Scan for the cell matching the given text and deliver its [X, Y] coordinate at center. 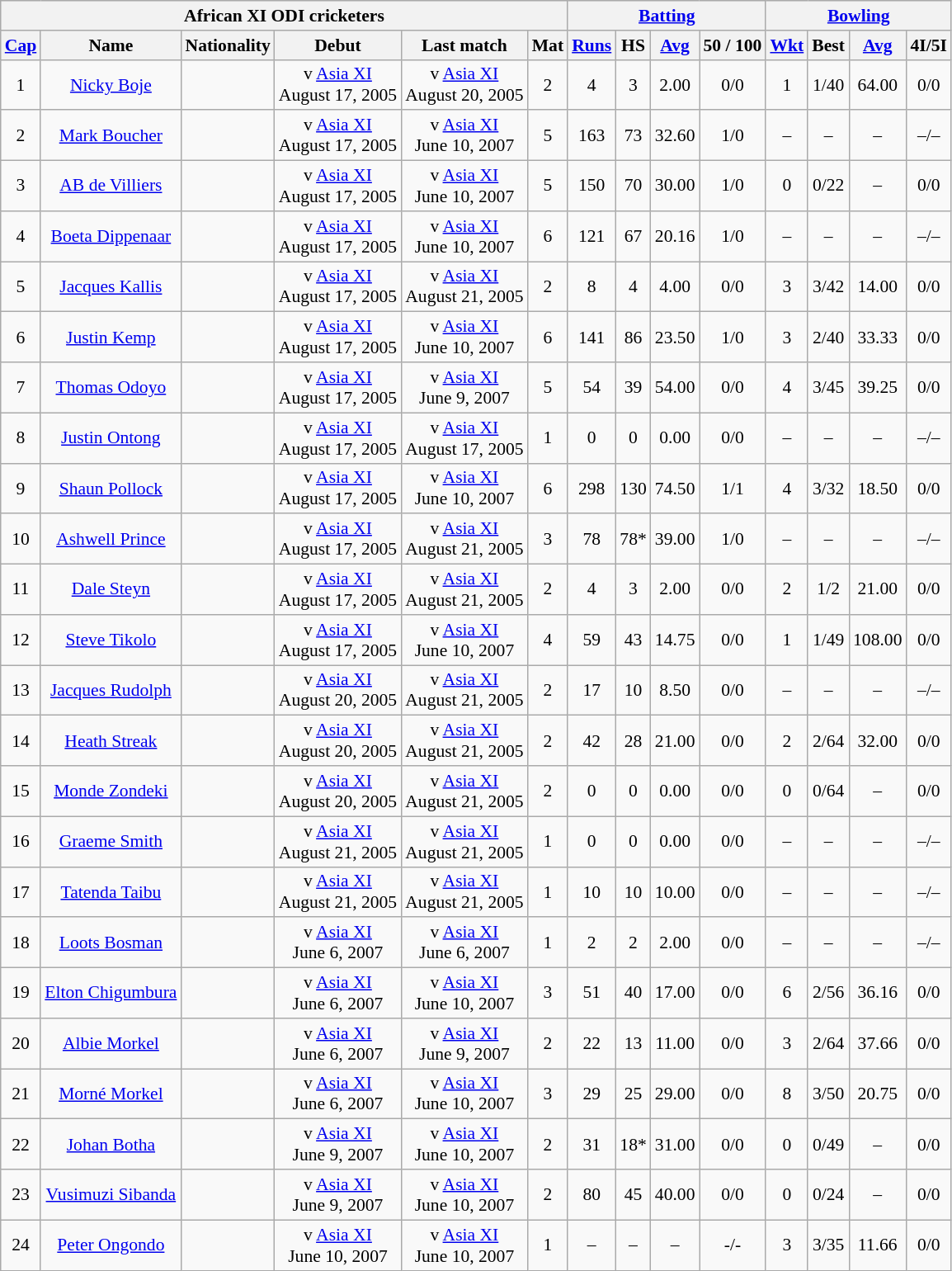
80 [591, 1195]
11.66 [878, 1245]
43 [634, 640]
21 [21, 1094]
3/32 [828, 489]
14 [21, 741]
14.75 [675, 640]
8.50 [675, 690]
Graeme Smith [111, 842]
Ashwell Prince [111, 540]
32.60 [675, 135]
Peter Ongondo [111, 1245]
78 [591, 540]
40.00 [675, 1195]
Justin Kemp [111, 337]
1/49 [828, 640]
11.00 [675, 1043]
54 [591, 388]
-/- [733, 1245]
18* [634, 1144]
18.50 [878, 489]
Bowling [858, 16]
32.00 [878, 741]
Name [111, 45]
Heath Streak [111, 741]
1/40 [828, 84]
Tatenda Taibu [111, 891]
3/50 [828, 1094]
70 [634, 187]
3/45 [828, 388]
Thomas Odoyo [111, 388]
130 [634, 489]
39 [634, 388]
20.16 [675, 236]
11 [21, 589]
Cap [21, 45]
64.00 [878, 84]
36.16 [878, 994]
3/42 [828, 287]
African XI ODI cricketers [284, 16]
HS [634, 45]
Wkt [787, 45]
86 [634, 337]
108.00 [878, 640]
39.25 [878, 388]
3/35 [828, 1245]
73 [634, 135]
18 [21, 943]
Justin Ontong [111, 437]
0/49 [828, 1144]
29.00 [675, 1094]
Nicky Boje [111, 84]
0/22 [828, 187]
Nationality [228, 45]
50 / 100 [733, 45]
AB de Villiers [111, 187]
39.00 [675, 540]
Batting [667, 16]
19 [21, 994]
Albie Morkel [111, 1043]
20 [21, 1043]
Steve Tikolo [111, 640]
78* [634, 540]
150 [591, 187]
Jacques Kallis [111, 287]
4.00 [675, 287]
Johan Botha [111, 1144]
42 [591, 741]
45 [634, 1195]
14.00 [878, 287]
15 [21, 791]
24 [21, 1245]
37.66 [878, 1043]
Vusimuzi Sibanda [111, 1195]
Elton Chigumbura [111, 994]
12 [21, 640]
Mark Boucher [111, 135]
51 [591, 994]
Last match [464, 45]
Monde Zondeki [111, 791]
40 [634, 994]
Jacques Rudolph [111, 690]
1/1 [733, 489]
Boeta Dippenaar [111, 236]
163 [591, 135]
29 [591, 1094]
17.00 [675, 994]
28 [634, 741]
Dale Steyn [111, 589]
141 [591, 337]
23.50 [675, 337]
121 [591, 236]
59 [591, 640]
Shaun Pollock [111, 489]
Best [828, 45]
0/64 [828, 791]
Debut [338, 45]
67 [634, 236]
54.00 [675, 388]
9 [21, 489]
30.00 [675, 187]
33.33 [878, 337]
31.00 [675, 1144]
Mat [548, 45]
20.75 [878, 1094]
Morné Morkel [111, 1094]
Runs [591, 45]
74.50 [675, 489]
0/24 [828, 1195]
7 [21, 388]
25 [634, 1094]
2/56 [828, 994]
2/40 [828, 337]
298 [591, 489]
4I/5I [929, 45]
31 [591, 1144]
16 [21, 842]
23 [21, 1195]
1/2 [828, 589]
Loots Bosman [111, 943]
10.00 [675, 891]
